For the text-containing cell, return its midpoint in (X, Y) coordinate format. 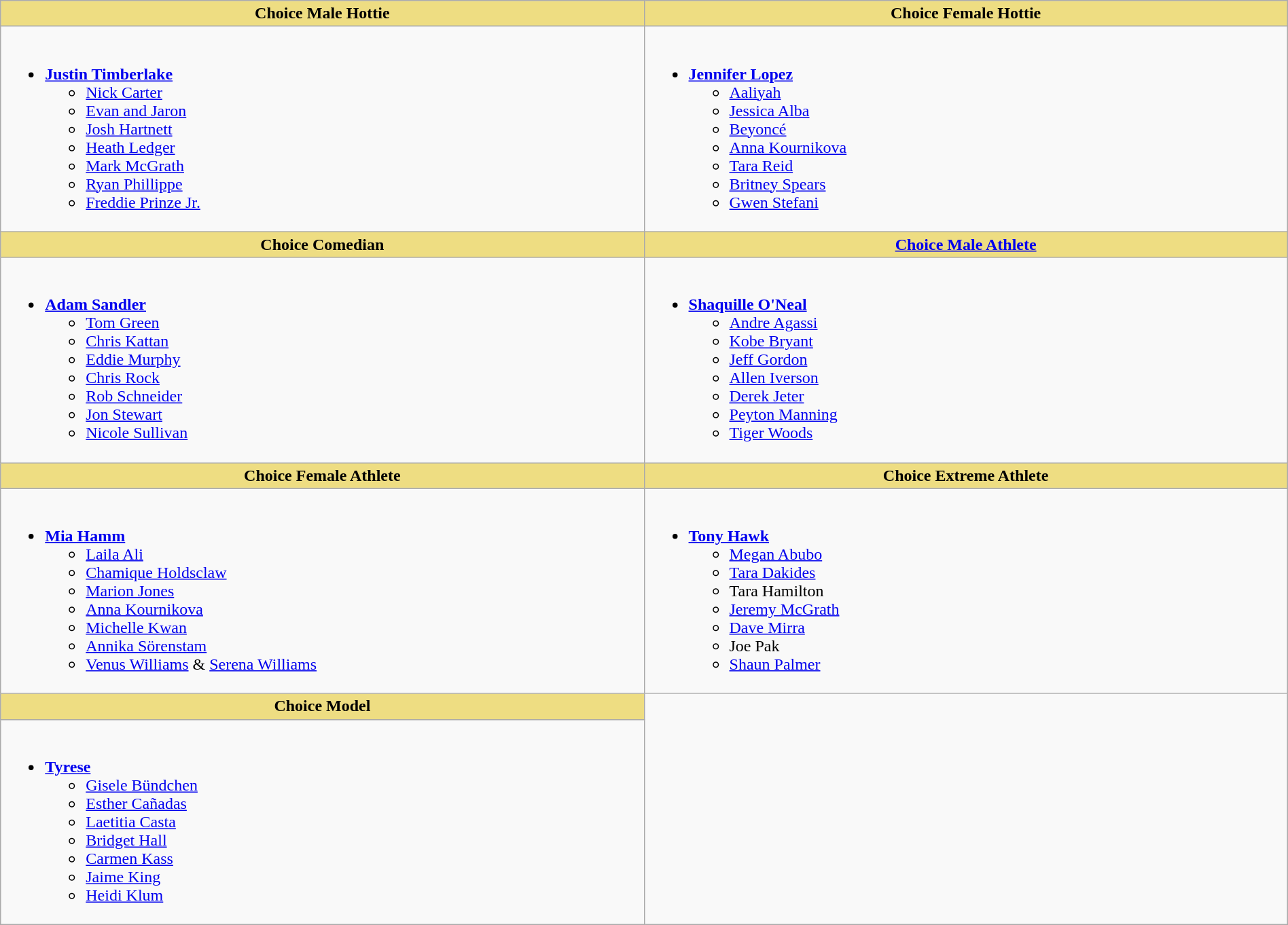
TyreseGisele BündchenEsther CañadasLaetitia CastaBridget HallCarmen KassJaime KingHeidi Klum (322, 822)
Choice Male Athlete (966, 244)
Choice Extreme Athlete (966, 475)
Adam SandlerTom GreenChris KattanEddie MurphyChris RockRob SchneiderJon StewartNicole Sullivan (322, 360)
Choice Model (322, 706)
Choice Female Athlete (322, 475)
Jennifer LopezAaliyahJessica AlbaBeyoncéAnna KournikovaTara ReidBritney SpearsGwen Stefani (966, 129)
Tony HawkMegan AbuboTara DakidesTara HamiltonJeremy McGrathDave MirraJoe PakShaun Palmer (966, 591)
Mia HammLaila AliChamique HoldsclawMarion JonesAnna KournikovaMichelle KwanAnnika SörenstamVenus Williams & Serena Williams (322, 591)
Justin TimberlakeNick CarterEvan and JaronJosh HartnettHeath LedgerMark McGrathRyan PhillippeFreddie Prinze Jr. (322, 129)
Choice Comedian (322, 244)
Choice Female Hottie (966, 14)
Choice Male Hottie (322, 14)
Shaquille O'NealAndre AgassiKobe BryantJeff GordonAllen IversonDerek JeterPeyton ManningTiger Woods (966, 360)
